Locate the cell with the specified text and output its [X, Y] center coordinate. 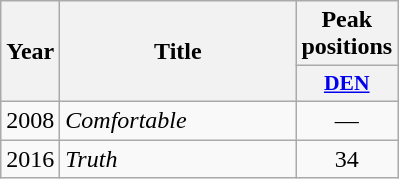
— [347, 120]
34 [347, 159]
DEN [347, 84]
Truth [178, 159]
Year [30, 52]
2008 [30, 120]
2016 [30, 159]
Comfortable [178, 120]
Peak positions [347, 34]
Title [178, 52]
